Identify which cell holds the provided text, then report its (X, Y) central coordinate. 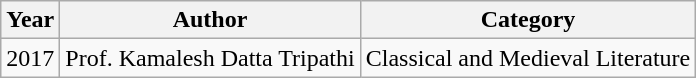
Prof. Kamalesh Datta Tripathi (210, 58)
2017 (30, 58)
Author (210, 20)
Classical and Medieval Literature (528, 58)
Category (528, 20)
Year (30, 20)
